From the cell containing the given text, extract its center point as [x, y] coordinate. 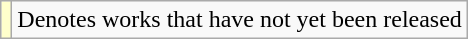
Denotes works that have not yet been released [240, 20]
